Provide the [X, Y] coordinate of the cell's center where the given text is located.  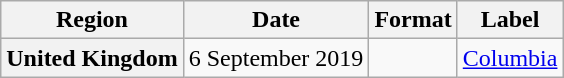
Format [413, 20]
Date [276, 20]
Region [92, 20]
Label [510, 20]
6 September 2019 [276, 58]
Columbia [510, 58]
United Kingdom [92, 58]
